For the text-containing cell, return its midpoint in (X, Y) coordinate format. 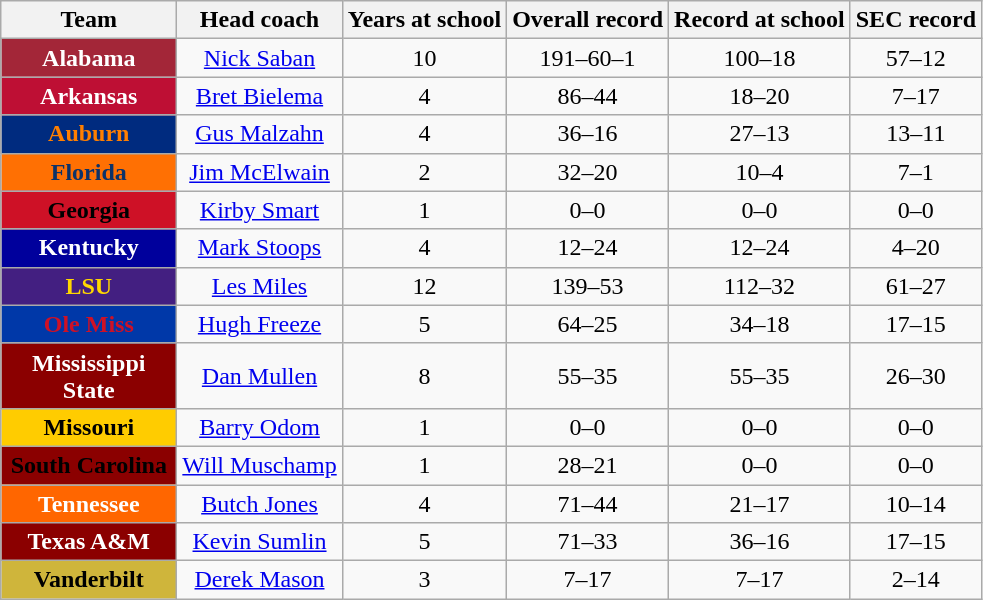
Auburn (89, 134)
34–18 (760, 324)
Kevin Sumlin (260, 542)
71–33 (588, 542)
Ole Miss (89, 324)
12 (424, 286)
3 (424, 580)
Nick Saban (260, 58)
2–14 (916, 580)
2 (424, 172)
Mississippi State (89, 376)
Overall record (588, 20)
27–13 (760, 134)
8 (424, 376)
139–53 (588, 286)
26–30 (916, 376)
Gus Malzahn (260, 134)
Texas A&M (89, 542)
Kirby Smart (260, 210)
Years at school (424, 20)
Les Miles (260, 286)
LSU (89, 286)
13–11 (916, 134)
7–1 (916, 172)
18–20 (760, 96)
Barry Odom (260, 427)
Derek Mason (260, 580)
Kentucky (89, 248)
Florida (89, 172)
Alabama (89, 58)
21–17 (760, 503)
100–18 (760, 58)
191–60–1 (588, 58)
32–20 (588, 172)
Team (89, 20)
Will Muschamp (260, 465)
4–20 (916, 248)
86–44 (588, 96)
Butch Jones (260, 503)
57–12 (916, 58)
112–32 (760, 286)
Hugh Freeze (260, 324)
10–4 (760, 172)
10–14 (916, 503)
61–27 (916, 286)
South Carolina (89, 465)
Arkansas (89, 96)
Dan Mullen (260, 376)
Missouri (89, 427)
10 (424, 58)
SEC record (916, 20)
Bret Bielema (260, 96)
Vanderbilt (89, 580)
64–25 (588, 324)
Tennessee (89, 503)
28–21 (588, 465)
Jim McElwain (260, 172)
71–44 (588, 503)
Georgia (89, 210)
Mark Stoops (260, 248)
Head coach (260, 20)
Record at school (760, 20)
